Return (x, y) of the center of cell containing provided text 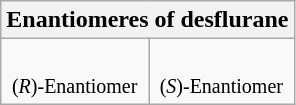
Enantiomeres of desflurane (148, 20)
(S)-Enantiomer (222, 72)
(R)-Enantiomer (75, 72)
